Search for the cell housing the specified text and yield its (X, Y) center coordinate. 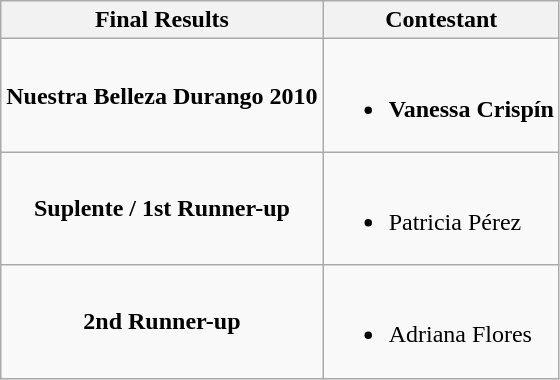
Suplente / 1st Runner-up (162, 208)
Contestant (441, 20)
2nd Runner-up (162, 322)
Vanessa Crispín (441, 96)
Patricia Pérez (441, 208)
Adriana Flores (441, 322)
Final Results (162, 20)
Nuestra Belleza Durango 2010 (162, 96)
